Pinpoint the cell where the given text exists, returning its (x, y) midpoint coordinate. 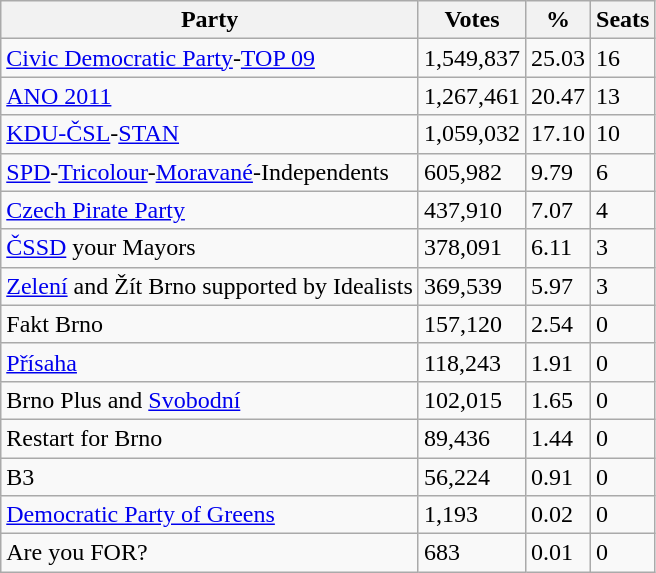
Votes (472, 20)
16 (623, 58)
17.10 (558, 134)
1,267,461 (472, 96)
B3 (210, 477)
Czech Pirate Party (210, 210)
56,224 (472, 477)
7.07 (558, 210)
605,982 (472, 172)
Party (210, 20)
9.79 (558, 172)
4 (623, 210)
1,193 (472, 515)
1,549,837 (472, 58)
10 (623, 134)
0.01 (558, 553)
Zelení and Žít Brno supported by Idealists (210, 286)
6.11 (558, 248)
437,910 (472, 210)
5.97 (558, 286)
25.03 (558, 58)
Democratic Party of Greens (210, 515)
% (558, 20)
2.54 (558, 324)
Přísaha (210, 362)
1,059,032 (472, 134)
6 (623, 172)
Fakt Brno (210, 324)
89,436 (472, 438)
0.91 (558, 477)
KDU-ČSL-STAN (210, 134)
Civic Democratic Party-TOP 09 (210, 58)
102,015 (472, 400)
378,091 (472, 248)
Seats (623, 20)
Restart for Brno (210, 438)
118,243 (472, 362)
SPD-Tricolour-Moravané-Independents (210, 172)
20.47 (558, 96)
ANO 2011 (210, 96)
369,539 (472, 286)
13 (623, 96)
157,120 (472, 324)
Brno Plus and Svobodní (210, 400)
ČSSD your Mayors (210, 248)
1.91 (558, 362)
Are you FOR? (210, 553)
0.02 (558, 515)
683 (472, 553)
1.65 (558, 400)
1.44 (558, 438)
